Determine the (X, Y) coordinate at the center of the cell enclosing the given text.  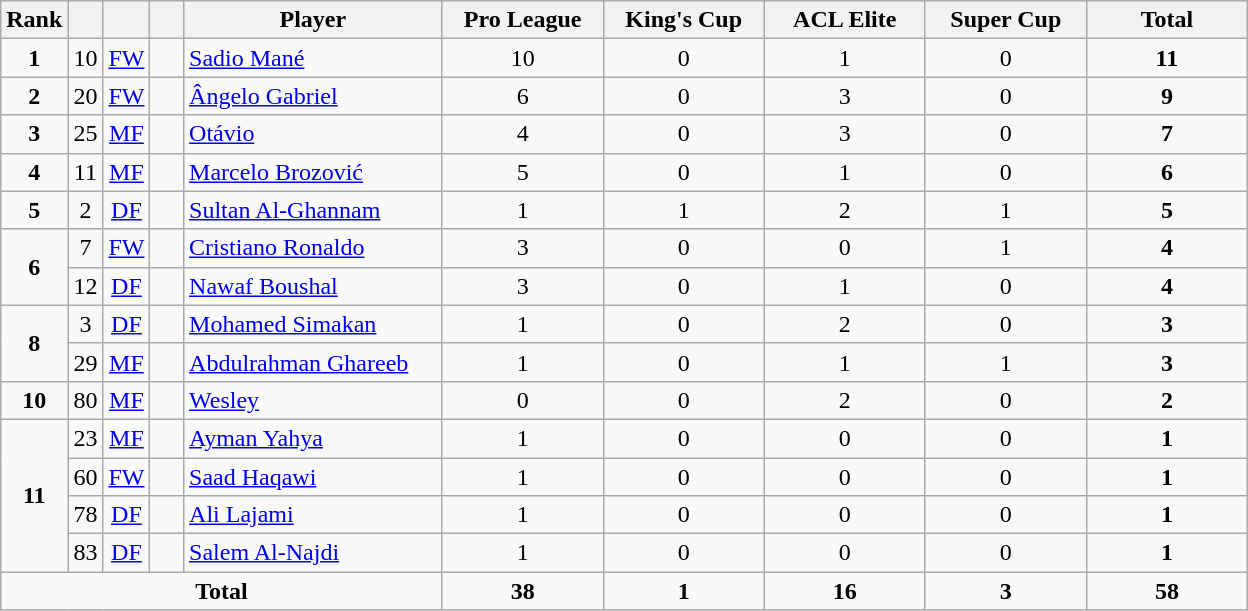
12 (86, 286)
Saad Haqawi (314, 477)
Salem Al-Najdi (314, 553)
58 (1166, 591)
ACL Elite (844, 20)
Wesley (314, 400)
Pro League (522, 20)
80 (86, 400)
Otávio (314, 134)
23 (86, 438)
Marcelo Brozović (314, 172)
83 (86, 553)
Ângelo Gabriel (314, 96)
29 (86, 362)
20 (86, 96)
8 (34, 343)
25 (86, 134)
78 (86, 515)
Sadio Mané (314, 58)
16 (844, 591)
Player (314, 20)
Nawaf Boushal (314, 286)
Ayman Yahya (314, 438)
Super Cup (1006, 20)
60 (86, 477)
Mohamed Simakan (314, 324)
38 (522, 591)
King's Cup (684, 20)
Ali Lajami (314, 515)
Abdulrahman Ghareeb (314, 362)
Cristiano Ronaldo (314, 248)
Rank (34, 20)
Sultan Al-Ghannam (314, 210)
9 (1166, 96)
